Provide the (x, y) coordinate of the cell's center where the given text is located.  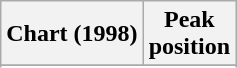
Chart (1998) (72, 34)
Peakposition (189, 34)
